Find where the given text appears and provide that cell's center as [X, Y] coordinate. 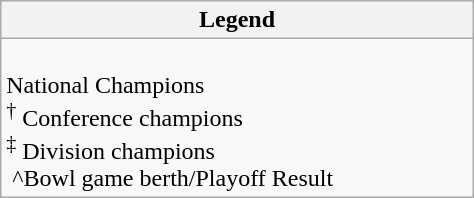
National Champions † Conference champions ‡ Division champions ^Bowl game berth/Playoff Result [237, 118]
Legend [237, 20]
